Capture the cell that displays the provided text and extract its (x, y) central coordinate. 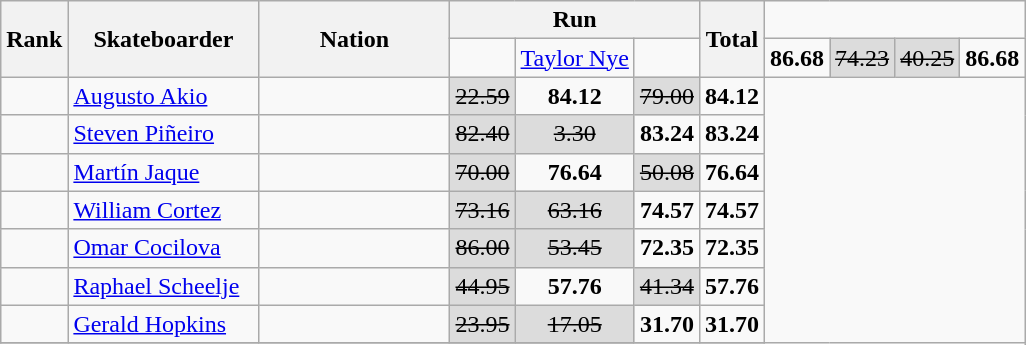
63.16 (574, 210)
22.59 (482, 96)
73.16 (482, 210)
Taylor Nye (574, 58)
Augusto Akio (164, 96)
3.30 (574, 134)
86.00 (482, 248)
50.08 (666, 172)
Rank (34, 39)
Omar Cocilova (164, 248)
44.95 (482, 286)
70.00 (482, 172)
82.40 (482, 134)
Raphael Scheelje (164, 286)
74.23 (862, 58)
23.95 (482, 324)
William Cortez (164, 210)
40.25 (928, 58)
79.00 (666, 96)
Run (574, 20)
Martín Jaque (164, 172)
Gerald Hopkins (164, 324)
Skateboarder (164, 39)
Nation (354, 39)
Total (732, 39)
17.05 (574, 324)
41.34 (666, 286)
Steven Piñeiro (164, 134)
53.45 (574, 248)
